Provide the [X, Y] coordinate of the cell's center where the given text is located.  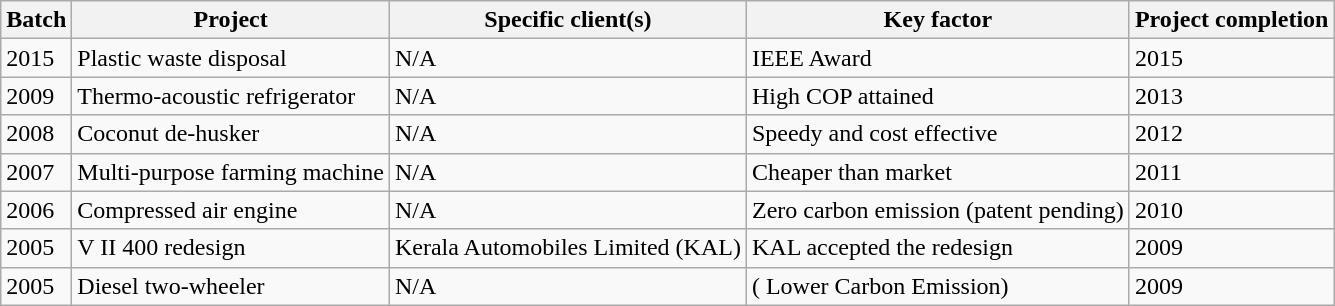
2013 [1232, 96]
Kerala Automobiles Limited (KAL) [568, 248]
High COP attained [938, 96]
2007 [36, 172]
2010 [1232, 210]
2012 [1232, 134]
Speedy and cost effective [938, 134]
IEEE Award [938, 58]
KAL accepted the redesign [938, 248]
( Lower Carbon Emission) [938, 286]
Compressed air engine [231, 210]
Diesel two-wheeler [231, 286]
2011 [1232, 172]
Key factor [938, 20]
Specific client(s) [568, 20]
Batch [36, 20]
Coconut de-husker [231, 134]
2008 [36, 134]
Project [231, 20]
Project completion [1232, 20]
Zero carbon emission (patent pending) [938, 210]
Cheaper than market [938, 172]
Multi-purpose farming machine [231, 172]
Plastic waste disposal [231, 58]
Thermo-acoustic refrigerator [231, 96]
V II 400 redesign [231, 248]
2006 [36, 210]
